Pinpoint the cell where the given text exists, returning its [x, y] midpoint coordinate. 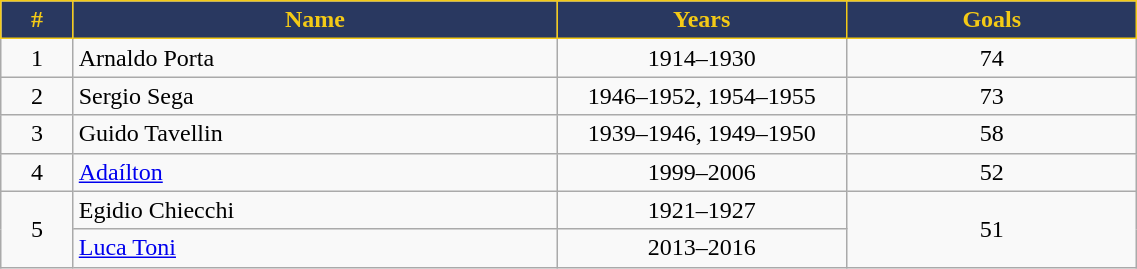
Guido Tavellin [314, 134]
Egidio Chiecchi [314, 210]
Years [702, 20]
Arnaldo Porta [314, 58]
1939–1946, 1949–1950 [702, 134]
1946–1952, 1954–1955 [702, 96]
1999–2006 [702, 172]
58 [992, 134]
Name [314, 20]
# [37, 20]
Luca Toni [314, 248]
5 [37, 229]
Adaílton [314, 172]
52 [992, 172]
3 [37, 134]
2013–2016 [702, 248]
1914–1930 [702, 58]
51 [992, 229]
1921–1927 [702, 210]
1 [37, 58]
2 [37, 96]
Sergio Sega [314, 96]
74 [992, 58]
73 [992, 96]
Goals [992, 20]
4 [37, 172]
